Locate the cell with the specified text and output its [X, Y] center coordinate. 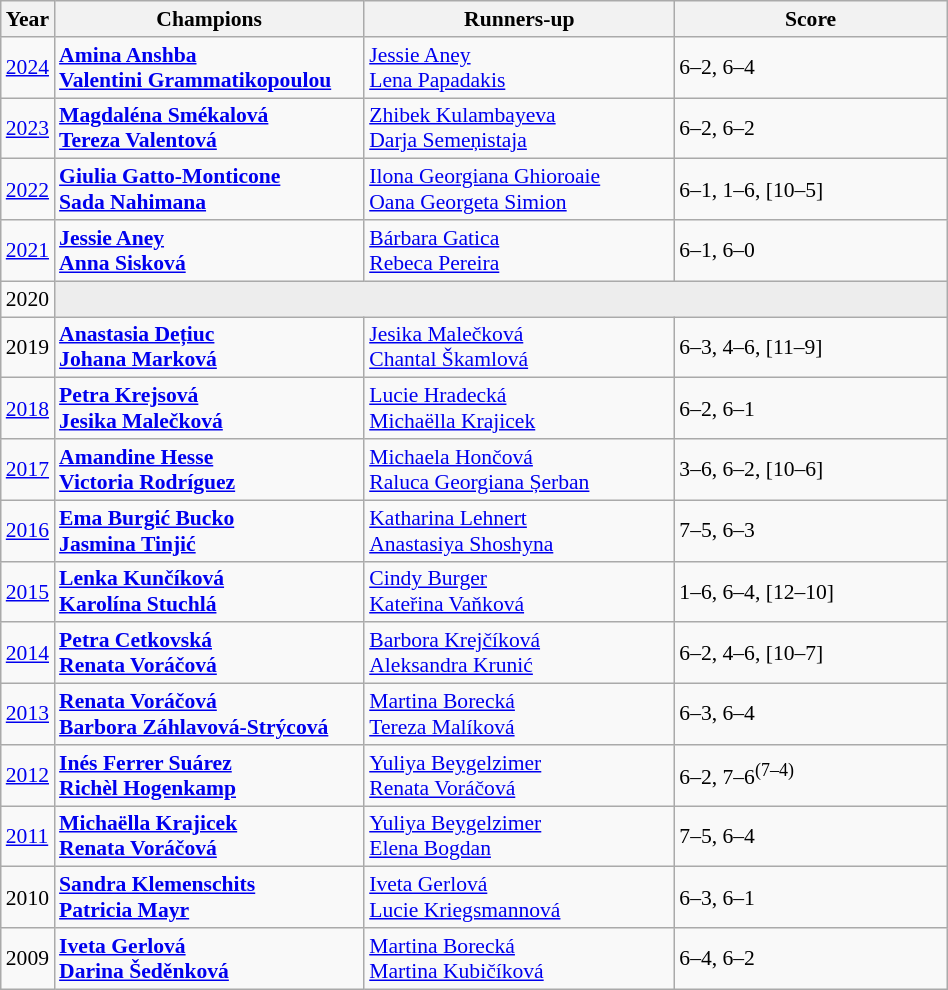
6–2, 4–6, [10–7] [810, 654]
Zhibek Kulambayeva Darja Semeņistaja [519, 128]
2013 [28, 714]
Barbora Krejčíková Aleksandra Krunić [519, 654]
2017 [28, 470]
6–1, 6–0 [810, 250]
2014 [28, 654]
Jessie Aney Anna Sisková [209, 250]
Amina Anshba Valentini Grammatikopoulou [209, 68]
Runners-up [519, 19]
Michaela Hončová Raluca Georgiana Șerban [519, 470]
Petra Cetkovská Renata Voráčová [209, 654]
Magdaléna Smékalová Tereza Valentová [209, 128]
Year [28, 19]
2024 [28, 68]
Giulia Gatto-Monticone Sada Nahimana [209, 190]
Lucie Hradecká Michaëlla Krajicek [519, 408]
6–4, 6–2 [810, 958]
2009 [28, 958]
Lenka Kunčíková Karolína Stuchlá [209, 592]
1–6, 6–4, [12–10] [810, 592]
2011 [28, 836]
Ema Burgić Bucko Jasmina Tinjić [209, 530]
2015 [28, 592]
Inés Ferrer Suárez Richèl Hogenkamp [209, 776]
2019 [28, 348]
2012 [28, 776]
Martina Borecká Martina Kubičíková [519, 958]
6–2, 6–4 [810, 68]
2021 [28, 250]
6–3, 4–6, [11–9] [810, 348]
Anastasia Dețiuc Johana Marková [209, 348]
Iveta Gerlová Lucie Kriegsmannová [519, 898]
2022 [28, 190]
Sandra Klemenschits Patricia Mayr [209, 898]
2018 [28, 408]
6–2, 6–2 [810, 128]
7–5, 6–4 [810, 836]
6–1, 1–6, [10–5] [810, 190]
Jesika Malečková Chantal Škamlová [519, 348]
Martina Borecká Tereza Malíková [519, 714]
Petra Krejsová Jesika Malečková [209, 408]
Ilona Georgiana Ghioroaie Oana Georgeta Simion [519, 190]
Champions [209, 19]
2016 [28, 530]
2020 [28, 299]
Cindy Burger Kateřina Vaňková [519, 592]
3–6, 6–2, [10–6] [810, 470]
7–5, 6–3 [810, 530]
6–3, 6–4 [810, 714]
Yuliya Beygelzimer Renata Voráčová [519, 776]
Iveta Gerlová Darina Šeděnková [209, 958]
2010 [28, 898]
Score [810, 19]
Michaëlla Krajicek Renata Voráčová [209, 836]
Bárbara Gatica Rebeca Pereira [519, 250]
Renata Voráčová Barbora Záhlavová-Strýcová [209, 714]
Katharina Lehnert Anastasiya Shoshyna [519, 530]
Jessie Aney Lena Papadakis [519, 68]
Yuliya Beygelzimer Elena Bogdan [519, 836]
2023 [28, 128]
6–3, 6–1 [810, 898]
6–2, 6–1 [810, 408]
Amandine Hesse Victoria Rodríguez [209, 470]
6–2, 7–6(7–4) [810, 776]
